For the text-containing cell, return its midpoint in [x, y] coordinate format. 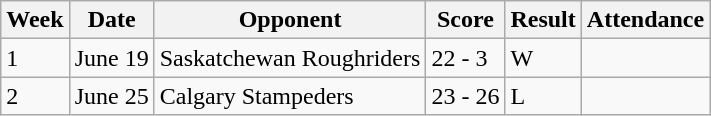
Score [466, 20]
Result [543, 20]
23 - 26 [466, 96]
W [543, 58]
Attendance [645, 20]
Date [112, 20]
1 [35, 58]
Week [35, 20]
June 25 [112, 96]
L [543, 96]
22 - 3 [466, 58]
June 19 [112, 58]
Saskatchewan Roughriders [290, 58]
2 [35, 96]
Opponent [290, 20]
Calgary Stampeders [290, 96]
